From the cell containing the given text, extract its center point as (X, Y) coordinate. 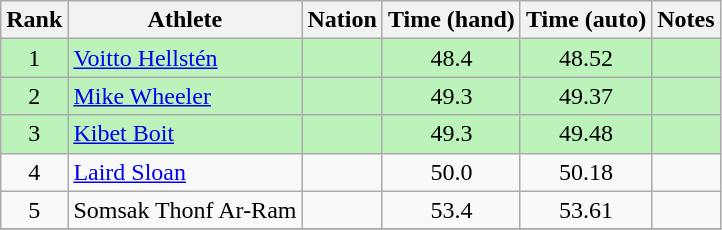
2 (34, 96)
53.61 (586, 210)
Somsak Thonf Ar-Ram (185, 210)
50.0 (451, 172)
Time (auto) (586, 20)
Mike Wheeler (185, 96)
48.4 (451, 58)
Athlete (185, 20)
4 (34, 172)
Rank (34, 20)
49.48 (586, 134)
Notes (686, 20)
50.18 (586, 172)
1 (34, 58)
49.37 (586, 96)
Voitto Hellstén (185, 58)
5 (34, 210)
48.52 (586, 58)
Nation (342, 20)
Laird Sloan (185, 172)
Time (hand) (451, 20)
3 (34, 134)
53.4 (451, 210)
Kibet Boit (185, 134)
